Locate the cell with the specified text and output its (X, Y) center coordinate. 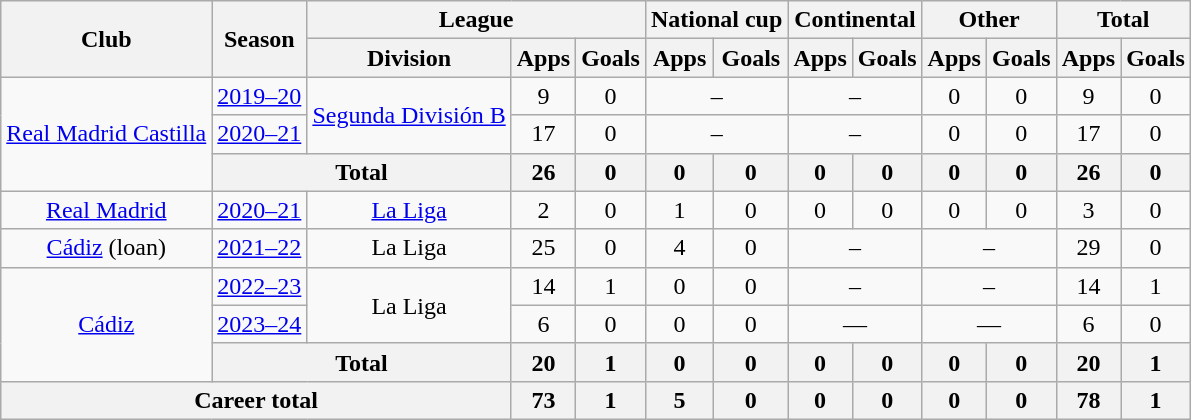
73 (543, 400)
Club (106, 39)
25 (543, 248)
3 (1088, 210)
Cádiz (106, 324)
2023–24 (260, 324)
4 (679, 248)
2021–22 (260, 248)
2019–20 (260, 96)
Continental (855, 20)
Season (260, 39)
29 (1088, 248)
Segunda División B (409, 115)
2 (543, 210)
League (476, 20)
78 (1088, 400)
Real Madrid Castilla (106, 134)
National cup (716, 20)
Other (989, 20)
2022–23 (260, 286)
Division (409, 58)
5 (679, 400)
Cádiz (loan) (106, 248)
Real Madrid (106, 210)
Career total (256, 400)
